Extract the (x, y) coordinate from the center of the cell holding the provided text.  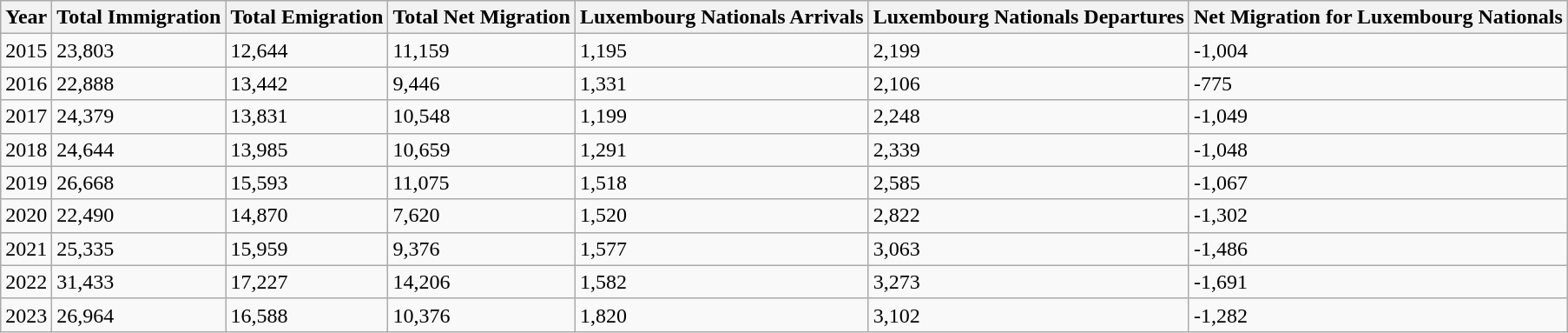
Net Migration for Luxembourg Nationals (1378, 17)
-1,004 (1378, 50)
Total Net Migration (481, 17)
Total Emigration (307, 17)
14,870 (307, 216)
9,446 (481, 83)
13,985 (307, 150)
2021 (26, 249)
2019 (26, 183)
22,490 (139, 216)
1,582 (721, 282)
2017 (26, 117)
-775 (1378, 83)
1,518 (721, 183)
11,159 (481, 50)
-1,067 (1378, 183)
15,593 (307, 183)
2022 (26, 282)
11,075 (481, 183)
-1,486 (1378, 249)
23,803 (139, 50)
1,195 (721, 50)
3,102 (1028, 315)
2016 (26, 83)
26,668 (139, 183)
22,888 (139, 83)
1,291 (721, 150)
24,644 (139, 150)
24,379 (139, 117)
2,585 (1028, 183)
-1,691 (1378, 282)
10,659 (481, 150)
10,376 (481, 315)
2,339 (1028, 150)
-1,282 (1378, 315)
2,248 (1028, 117)
16,588 (307, 315)
Luxembourg Nationals Arrivals (721, 17)
2,106 (1028, 83)
-1,048 (1378, 150)
Luxembourg Nationals Departures (1028, 17)
9,376 (481, 249)
1,820 (721, 315)
26,964 (139, 315)
3,063 (1028, 249)
7,620 (481, 216)
25,335 (139, 249)
2018 (26, 150)
1,331 (721, 83)
1,577 (721, 249)
Year (26, 17)
31,433 (139, 282)
13,442 (307, 83)
10,548 (481, 117)
-1,302 (1378, 216)
12,644 (307, 50)
2020 (26, 216)
-1,049 (1378, 117)
14,206 (481, 282)
15,959 (307, 249)
Total Immigration (139, 17)
17,227 (307, 282)
1,520 (721, 216)
2,822 (1028, 216)
2,199 (1028, 50)
3,273 (1028, 282)
1,199 (721, 117)
2015 (26, 50)
2023 (26, 315)
13,831 (307, 117)
